Extract the (x, y) coordinate from the center of the cell holding the provided text.  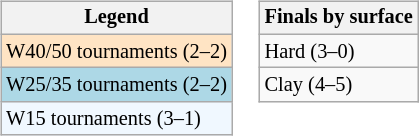
Legend (116, 18)
Finals by surface (339, 18)
W40/50 tournaments (2–2) (116, 51)
Clay (4–5) (339, 85)
W15 tournaments (3–1) (116, 119)
Hard (3–0) (339, 51)
W25/35 tournaments (2–2) (116, 85)
